Extract the [X, Y] coordinate from the center of the cell holding the provided text.  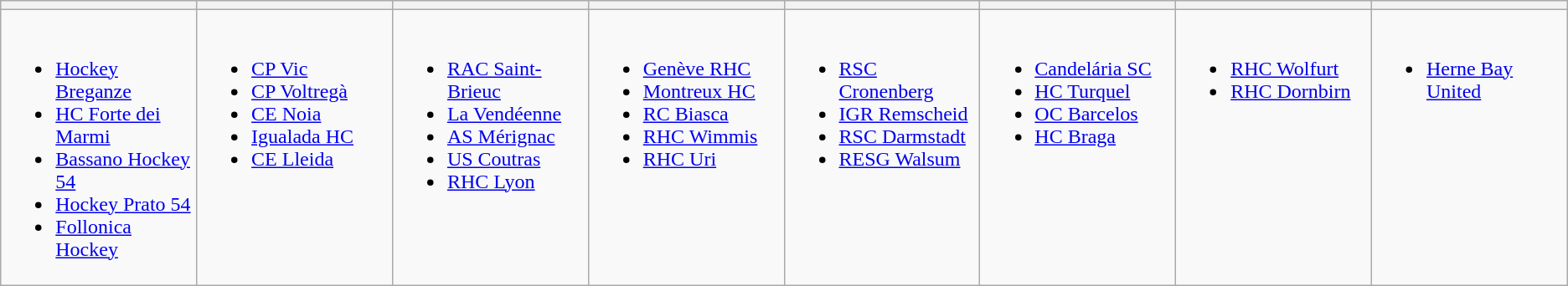
RAC Saint-BrieucLa VendéenneAS MérignacUS CoutrasRHC Lyon [490, 147]
Herne Bay United [1469, 147]
RSC CronenbergIGR RemscheidRSC DarmstadtRESG Walsum [882, 147]
Hockey BreganzeHC Forte dei MarmiBassano Hockey 54Hockey Prato 54Follonica Hockey [99, 147]
Genève RHCMontreux HCRC BiascaRHC WimmisRHC Uri [686, 147]
CP VicCP VoltregàCE NoiaIgualada HCCE Lleida [295, 147]
RHC WolfurtRHC Dornbirn [1274, 147]
Candelária SCHC TurquelOC BarcelosHC Braga [1078, 147]
